For the text-containing cell, return its midpoint in (X, Y) coordinate format. 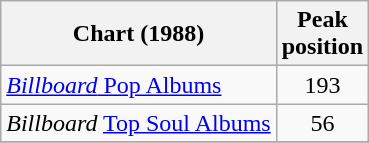
Billboard Pop Albums (138, 85)
Billboard Top Soul Albums (138, 123)
Chart (1988) (138, 34)
193 (322, 85)
56 (322, 123)
Peakposition (322, 34)
